Detect which cell encompasses the target text, then output its (X, Y) center coordinate. 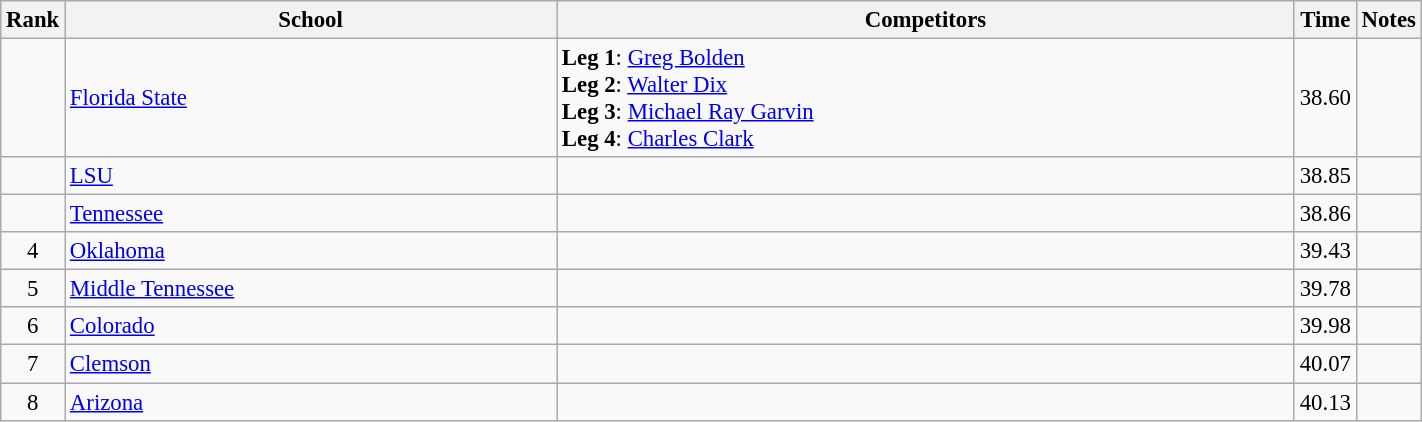
39.78 (1325, 289)
Oklahoma (311, 251)
Notes (1388, 20)
38.85 (1325, 176)
38.86 (1325, 214)
Leg 1: Greg Bolden Leg 2: Walter Dix Leg 3: Michael Ray Garvin Leg 4: Charles Clark (926, 98)
Tennessee (311, 214)
Arizona (311, 402)
6 (33, 327)
39.98 (1325, 327)
Florida State (311, 98)
LSU (311, 176)
8 (33, 402)
7 (33, 364)
38.60 (1325, 98)
4 (33, 251)
Middle Tennessee (311, 289)
40.13 (1325, 402)
Rank (33, 20)
40.07 (1325, 364)
Time (1325, 20)
Colorado (311, 327)
39.43 (1325, 251)
Competitors (926, 20)
5 (33, 289)
Clemson (311, 364)
School (311, 20)
